Return the [x, y] coordinate for the center point of the cell that contains the specified text.  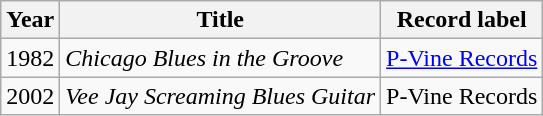
2002 [30, 96]
Title [220, 20]
1982 [30, 58]
Vee Jay Screaming Blues Guitar [220, 96]
Year [30, 20]
Chicago Blues in the Groove [220, 58]
Record label [462, 20]
